Locate the cell with the specified text and output its [x, y] center coordinate. 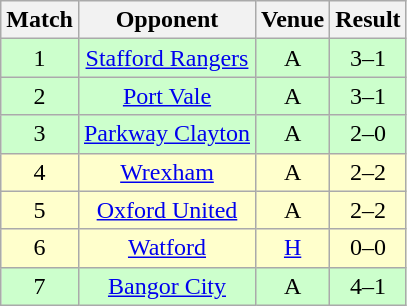
Wrexham [166, 172]
4 [40, 172]
Watford [166, 248]
Parkway Clayton [166, 134]
Bangor City [166, 286]
Port Vale [166, 96]
3 [40, 134]
Oxford United [166, 210]
Stafford Rangers [166, 58]
6 [40, 248]
H [293, 248]
5 [40, 210]
Result [368, 20]
4–1 [368, 286]
7 [40, 286]
0–0 [368, 248]
2 [40, 96]
1 [40, 58]
Opponent [166, 20]
Match [40, 20]
Venue [293, 20]
2–0 [368, 134]
